Scan for the cell matching the given text and deliver its [x, y] coordinate at center. 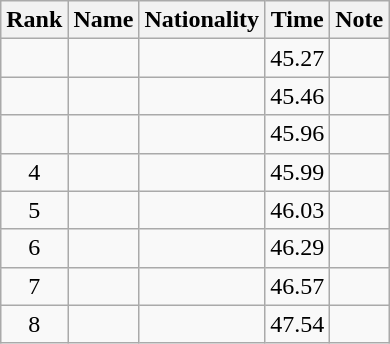
Nationality [202, 20]
46.29 [298, 248]
45.99 [298, 172]
46.03 [298, 210]
45.46 [298, 96]
45.27 [298, 58]
6 [34, 248]
7 [34, 286]
47.54 [298, 324]
Time [298, 20]
46.57 [298, 286]
45.96 [298, 134]
Rank [34, 20]
5 [34, 210]
4 [34, 172]
8 [34, 324]
Note [360, 20]
Name [104, 20]
